Detect which cell encompasses the target text, then output its (X, Y) center coordinate. 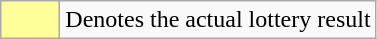
Denotes the actual lottery result (218, 20)
